Return [X, Y] of the center of cell containing provided text 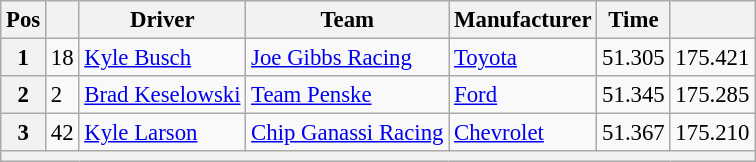
Time [634, 20]
Joe Gibbs Racing [348, 58]
Driver [162, 20]
3 [24, 133]
1 [24, 58]
Chip Ganassi Racing [348, 133]
Team Penske [348, 95]
Pos [24, 20]
Manufacturer [523, 20]
Ford [523, 95]
Brad Keselowski [162, 95]
Team [348, 20]
Chevrolet [523, 133]
51.305 [634, 58]
175.285 [712, 95]
51.345 [634, 95]
175.210 [712, 133]
Kyle Busch [162, 58]
42 [62, 133]
Toyota [523, 58]
51.367 [634, 133]
175.421 [712, 58]
Kyle Larson [162, 133]
18 [62, 58]
